Locate the cell with the specified text and output its (X, Y) center coordinate. 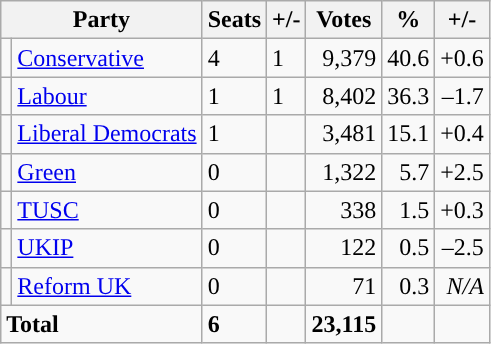
% (408, 20)
N/A (462, 286)
8,402 (344, 96)
Liberal Democrats (107, 134)
Votes (344, 20)
Labour (107, 96)
Total (102, 324)
40.6 (408, 58)
–2.5 (462, 248)
5.7 (408, 172)
0.3 (408, 286)
TUSC (107, 210)
Party (102, 20)
Green (107, 172)
–1.7 (462, 96)
UKIP (107, 248)
Conservative (107, 58)
6 (234, 324)
15.1 (408, 134)
9,379 (344, 58)
+0.6 (462, 58)
36.3 (408, 96)
Reform UK (107, 286)
3,481 (344, 134)
338 (344, 210)
71 (344, 286)
4 (234, 58)
+2.5 (462, 172)
1.5 (408, 210)
0.5 (408, 248)
122 (344, 248)
1,322 (344, 172)
Seats (234, 20)
+0.4 (462, 134)
+0.3 (462, 210)
23,115 (344, 324)
